Return the [x, y] coordinate for the center point of the cell that contains the specified text.  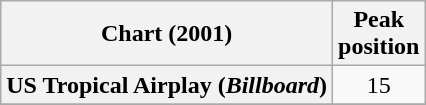
US Tropical Airplay (Billboard) [167, 85]
15 [379, 85]
Peakposition [379, 34]
Chart (2001) [167, 34]
